Pinpoint the cell where the given text exists, returning its [X, Y] midpoint coordinate. 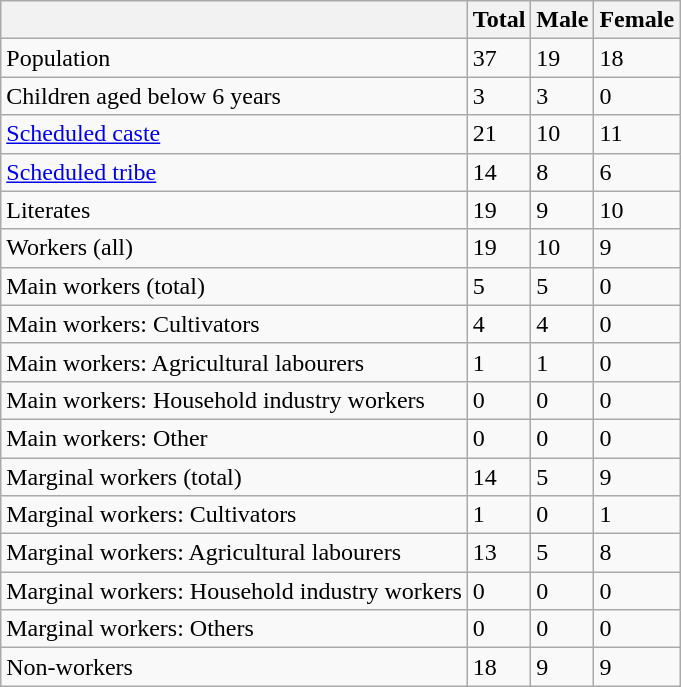
Population [234, 58]
21 [499, 134]
11 [637, 134]
Main workers: Other [234, 438]
Scheduled caste [234, 134]
Female [637, 20]
Workers (all) [234, 248]
Marginal workers: Cultivators [234, 515]
Main workers: Household industry workers [234, 400]
Children aged below 6 years [234, 96]
13 [499, 553]
Male [562, 20]
Main workers (total) [234, 286]
37 [499, 58]
Marginal workers (total) [234, 477]
Main workers: Cultivators [234, 324]
6 [637, 172]
Main workers: Agricultural labourers [234, 362]
Marginal workers: Household industry workers [234, 591]
Marginal workers: Agricultural labourers [234, 553]
Marginal workers: Others [234, 629]
Total [499, 20]
Scheduled tribe [234, 172]
Non-workers [234, 667]
Literates [234, 210]
